Extract the (x, y) coordinate from the center of the cell holding the provided text.  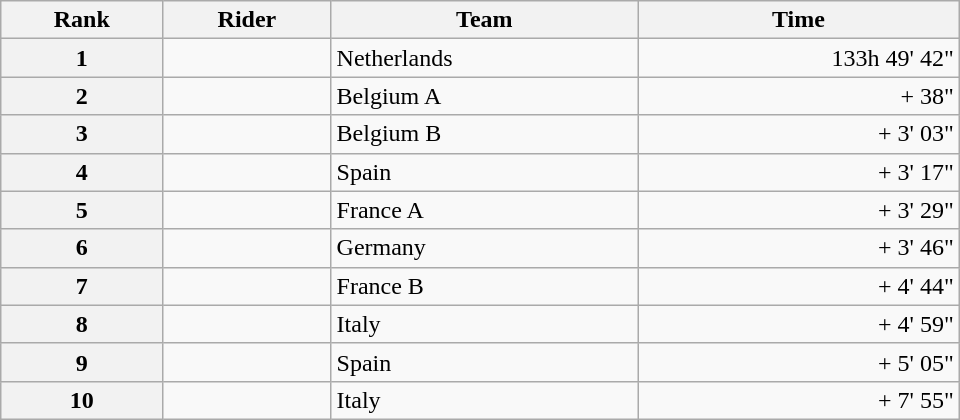
8 (82, 324)
+ 3' 29" (799, 210)
+ 5' 05" (799, 362)
133h 49' 42" (799, 58)
+ 3' 17" (799, 172)
7 (82, 286)
+ 4' 44" (799, 286)
+ 3' 46" (799, 248)
1 (82, 58)
2 (82, 96)
+ 3' 03" (799, 134)
+ 7' 55" (799, 400)
4 (82, 172)
9 (82, 362)
Rank (82, 20)
Netherlands (484, 58)
France B (484, 286)
10 (82, 400)
5 (82, 210)
Belgium B (484, 134)
Germany (484, 248)
+ 4' 59" (799, 324)
Belgium A (484, 96)
Time (799, 20)
3 (82, 134)
6 (82, 248)
Team (484, 20)
+ 38" (799, 96)
Rider (247, 20)
France A (484, 210)
